Find where the given text appears and provide that cell's center as (X, Y) coordinate. 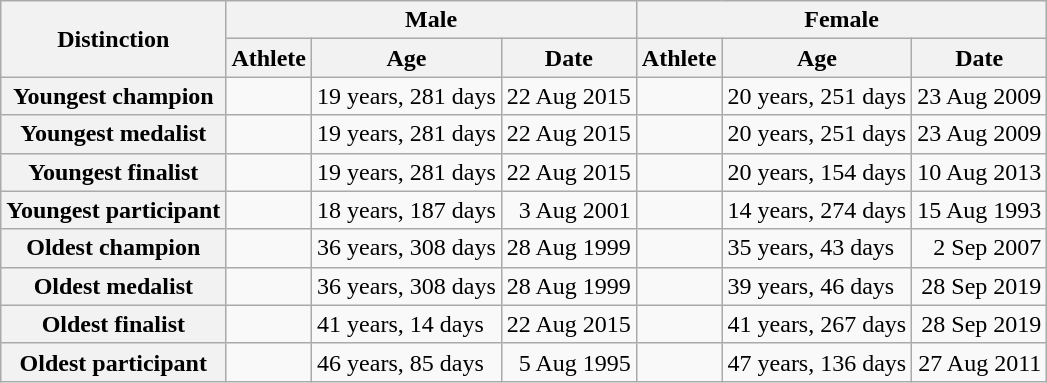
Youngest medalist (114, 134)
47 years, 136 days (817, 362)
41 years, 267 days (817, 324)
Oldest participant (114, 362)
Oldest medalist (114, 286)
35 years, 43 days (817, 248)
15 Aug 1993 (980, 210)
41 years, 14 days (407, 324)
5 Aug 1995 (568, 362)
Youngest participant (114, 210)
3 Aug 2001 (568, 210)
14 years, 274 days (817, 210)
20 years, 154 days (817, 172)
18 years, 187 days (407, 210)
2 Sep 2007 (980, 248)
Youngest champion (114, 96)
Female (841, 20)
39 years, 46 days (817, 286)
Oldest champion (114, 248)
Distinction (114, 39)
Oldest finalist (114, 324)
27 Aug 2011 (980, 362)
10 Aug 2013 (980, 172)
Youngest finalist (114, 172)
46 years, 85 days (407, 362)
Male (431, 20)
